Scan for the cell matching the given text and deliver its (x, y) coordinate at center. 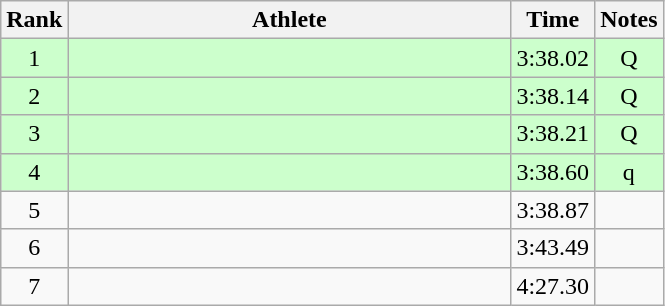
q (629, 172)
Athlete (290, 20)
4:27.30 (553, 286)
3:43.49 (553, 248)
Time (553, 20)
3:38.21 (553, 134)
1 (34, 58)
3:38.87 (553, 210)
3:38.14 (553, 96)
2 (34, 96)
Rank (34, 20)
3 (34, 134)
4 (34, 172)
3:38.02 (553, 58)
Notes (629, 20)
6 (34, 248)
7 (34, 286)
3:38.60 (553, 172)
5 (34, 210)
